Pinpoint the cell where the given text exists, returning its (x, y) midpoint coordinate. 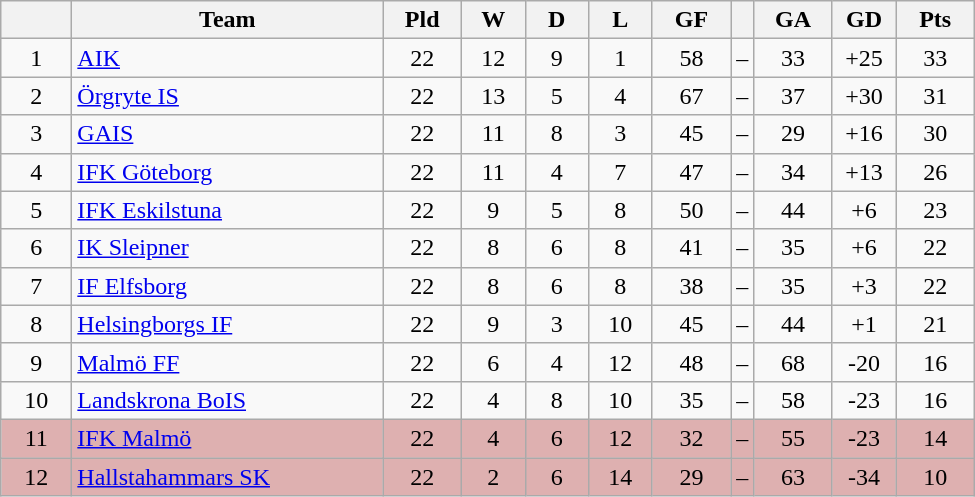
IK Sleipner (228, 248)
Helsingborgs IF (228, 324)
Örgryte IS (228, 96)
Hallstahammars SK (228, 477)
IFK Malmö (228, 438)
Pld (422, 20)
+16 (864, 134)
41 (692, 248)
63 (794, 477)
GF (692, 20)
+3 (864, 286)
W (493, 20)
47 (692, 172)
IFK Göteborg (228, 172)
+30 (864, 96)
23 (936, 210)
D (557, 20)
48 (692, 362)
34 (794, 172)
26 (936, 172)
Pts (936, 20)
Team (228, 20)
32 (692, 438)
+25 (864, 58)
31 (936, 96)
GAIS (228, 134)
21 (936, 324)
AIK (228, 58)
-20 (864, 362)
37 (794, 96)
-34 (864, 477)
68 (794, 362)
IF Elfsborg (228, 286)
30 (936, 134)
67 (692, 96)
GA (794, 20)
L (621, 20)
GD (864, 20)
38 (692, 286)
IFK Eskilstuna (228, 210)
Landskrona BoIS (228, 400)
Malmö FF (228, 362)
+1 (864, 324)
+13 (864, 172)
13 (493, 96)
55 (794, 438)
50 (692, 210)
